Search for the cell housing the specified text and yield its [X, Y] center coordinate. 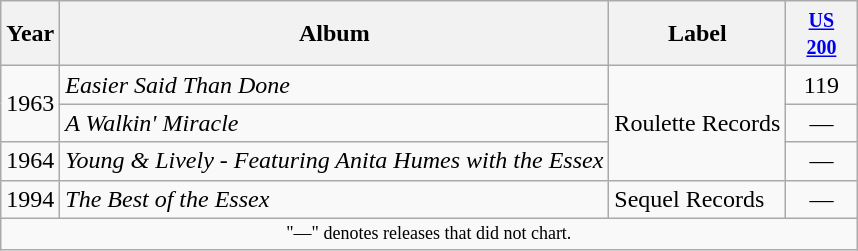
A Walkin' Miracle [334, 123]
1964 [30, 161]
Easier Said Than Done [334, 85]
Sequel Records [698, 199]
119 [822, 85]
Album [334, 34]
US 200 [822, 34]
The Best of the Essex [334, 199]
1963 [30, 104]
Roulette Records [698, 123]
Label [698, 34]
Year [30, 34]
Young & Lively - Featuring Anita Humes with the Essex [334, 161]
1994 [30, 199]
"—" denotes releases that did not chart. [429, 234]
